Find where the given text appears and provide that cell's center as [X, Y] coordinate. 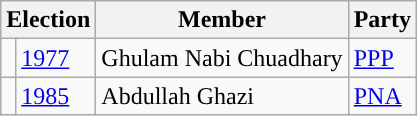
PPP [382, 58]
1985 [56, 96]
Ghulam Nabi Chuadhary [222, 58]
Party [382, 20]
PNA [382, 96]
1977 [56, 58]
Member [222, 20]
Election [48, 20]
Abdullah Ghazi [222, 96]
